Search for the cell housing the specified text and yield its (X, Y) center coordinate. 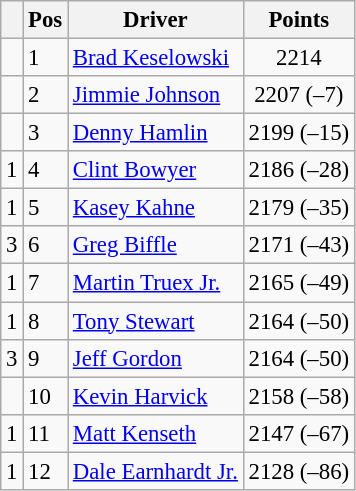
2214 (298, 58)
2199 (–15) (298, 133)
12 (46, 471)
Points (298, 20)
2147 (–67) (298, 433)
Jeff Gordon (156, 358)
2 (46, 95)
2128 (–86) (298, 471)
Jimmie Johnson (156, 95)
2171 (–43) (298, 245)
2207 (–7) (298, 95)
9 (46, 358)
Brad Keselowski (156, 58)
7 (46, 283)
2179 (–35) (298, 208)
Driver (156, 20)
Dale Earnhardt Jr. (156, 471)
Tony Stewart (156, 321)
Martin Truex Jr. (156, 283)
4 (46, 170)
Matt Kenseth (156, 433)
Denny Hamlin (156, 133)
2165 (–49) (298, 283)
2158 (–58) (298, 396)
Kasey Kahne (156, 208)
Greg Biffle (156, 245)
Clint Bowyer (156, 170)
8 (46, 321)
Pos (46, 20)
5 (46, 208)
11 (46, 433)
10 (46, 396)
2186 (–28) (298, 170)
Kevin Harvick (156, 396)
6 (46, 245)
